Identify which cell holds the provided text, then report its [x, y] central coordinate. 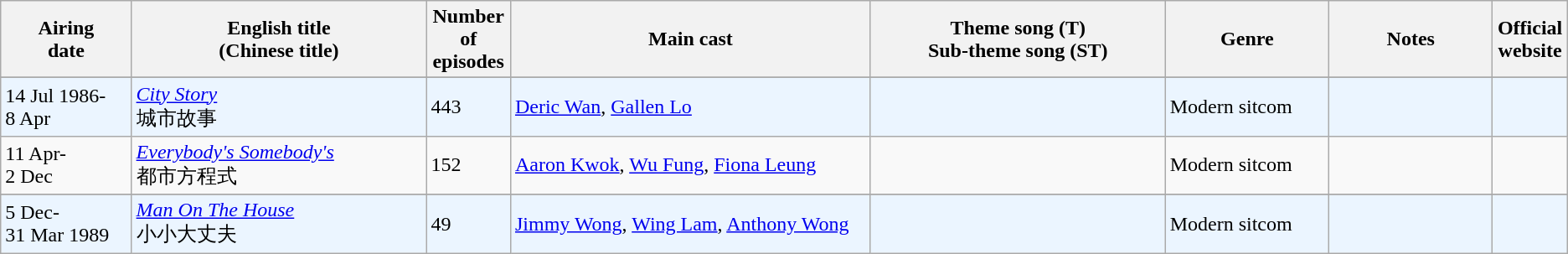
Aaron Kwok, Wu Fung, Fiona Leung [690, 165]
Official website [1529, 39]
443 [469, 107]
152 [469, 165]
5 Dec- 31 Mar 1989 [66, 224]
Deric Wan, Gallen Lo [690, 107]
Jimmy Wong, Wing Lam, Anthony Wong [690, 224]
Main cast [690, 39]
Genre [1246, 39]
Man On The House 小小大丈夫 [279, 224]
49 [469, 224]
English title (Chinese title) [279, 39]
Number of episodes [469, 39]
City Story 城市故事 [279, 107]
Notes [1411, 39]
14 Jul 1986- 8 Apr [66, 107]
Theme song (T) Sub-theme song (ST) [1018, 39]
Everybody's Somebody's 都市方程式 [279, 165]
Airingdate [66, 39]
11 Apr- 2 Dec [66, 165]
